Scan for the cell matching the given text and deliver its [x, y] coordinate at center. 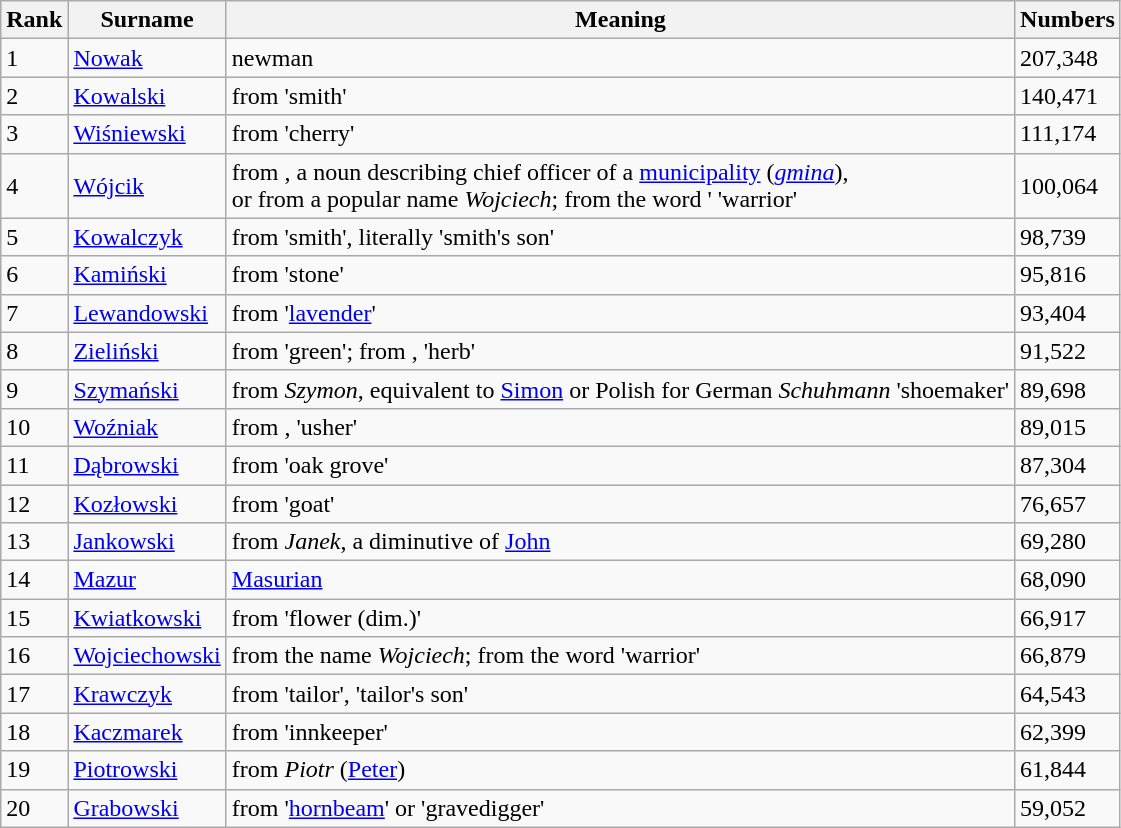
Nowak [147, 58]
from 'green'; from , 'herb' [620, 351]
6 [34, 275]
Grabowski [147, 808]
14 [34, 580]
from Janek, a diminutive of John [620, 542]
Jankowski [147, 542]
Krawczyk [147, 694]
Kozłowski [147, 503]
59,052 [1068, 808]
from 'oak grove' [620, 465]
95,816 [1068, 275]
1 [34, 58]
Kowalczyk [147, 237]
69,280 [1068, 542]
Dąbrowski [147, 465]
16 [34, 656]
100,064 [1068, 186]
from 'stone' [620, 275]
76,657 [1068, 503]
from Piotr (Peter) [620, 770]
from 'smith', literally 'smith's son' [620, 237]
from 'flower (dim.)' [620, 618]
Meaning [620, 20]
15 [34, 618]
68,090 [1068, 580]
111,174 [1068, 134]
Rank [34, 20]
from 'hornbeam' or 'gravedigger' [620, 808]
newman [620, 58]
from Szymon, equivalent to Simon or Polish for German Schuhmann 'shoemaker' [620, 389]
from 'lavender' [620, 313]
91,522 [1068, 351]
from 'innkeeper' [620, 732]
Kowalski [147, 96]
62,399 [1068, 732]
from 'smith' [620, 96]
8 [34, 351]
89,698 [1068, 389]
from the name Wojciech; from the word 'warrior' [620, 656]
Lewandowski [147, 313]
98,739 [1068, 237]
from 'goat' [620, 503]
Wójcik [147, 186]
Wojciechowski [147, 656]
from , a noun describing chief officer of a municipality (gmina),or from a popular name Wojciech; from the word ' 'warrior' [620, 186]
from 'tailor', 'tailor's son' [620, 694]
64,543 [1068, 694]
93,404 [1068, 313]
Kamiński [147, 275]
11 [34, 465]
10 [34, 427]
Kwiatkowski [147, 618]
Numbers [1068, 20]
89,015 [1068, 427]
17 [34, 694]
19 [34, 770]
from , 'usher' [620, 427]
20 [34, 808]
140,471 [1068, 96]
Kaczmarek [147, 732]
Surname [147, 20]
61,844 [1068, 770]
2 [34, 96]
Wiśniewski [147, 134]
Masurian [620, 580]
9 [34, 389]
Piotrowski [147, 770]
3 [34, 134]
Woźniak [147, 427]
Mazur [147, 580]
from 'cherry' [620, 134]
66,879 [1068, 656]
Szymański [147, 389]
18 [34, 732]
5 [34, 237]
66,917 [1068, 618]
4 [34, 186]
Zieliński [147, 351]
87,304 [1068, 465]
7 [34, 313]
12 [34, 503]
13 [34, 542]
207,348 [1068, 58]
